Return (x, y) of the center of cell containing provided text 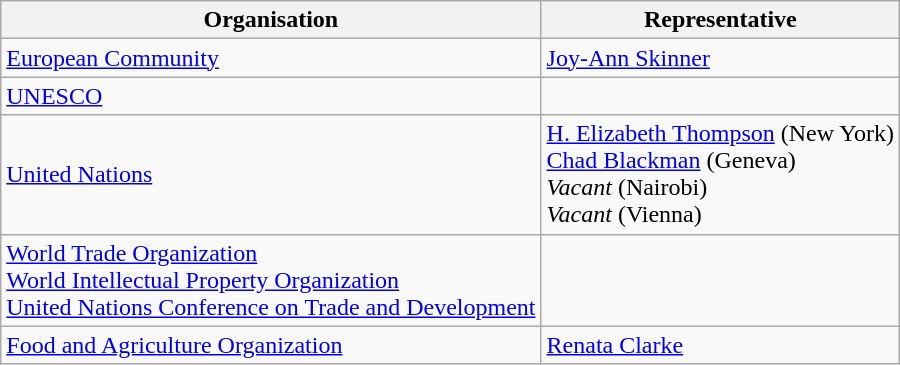
Renata Clarke (720, 345)
European Community (271, 58)
H. Elizabeth Thompson (New York)Chad Blackman (Geneva)Vacant (Nairobi)Vacant (Vienna) (720, 174)
United Nations (271, 174)
Food and Agriculture Organization (271, 345)
UNESCO (271, 96)
Organisation (271, 20)
World Trade OrganizationWorld Intellectual Property OrganizationUnited Nations Conference on Trade and Development (271, 280)
Representative (720, 20)
Joy-Ann Skinner (720, 58)
